Scan for the cell matching the given text and deliver its [x, y] coordinate at center. 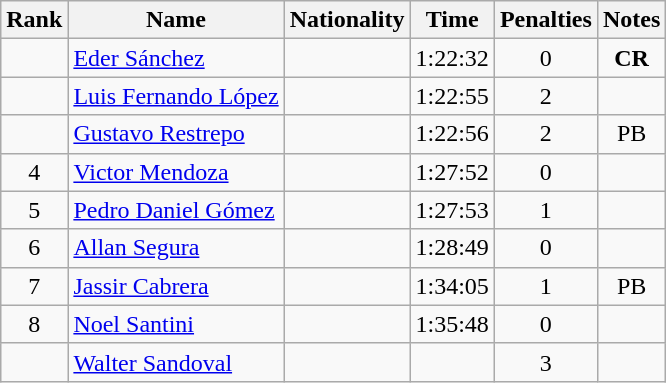
Walter Sandoval [176, 362]
Nationality [347, 20]
1:27:53 [452, 210]
1:22:56 [452, 134]
1:22:55 [452, 96]
Time [452, 20]
Jassir Cabrera [176, 286]
7 [34, 286]
Name [176, 20]
Pedro Daniel Gómez [176, 210]
1:28:49 [452, 248]
5 [34, 210]
Penalties [546, 20]
3 [546, 362]
Luis Fernando López [176, 96]
Rank [34, 20]
1:35:48 [452, 324]
1:27:52 [452, 172]
1:34:05 [452, 286]
Allan Segura [176, 248]
CR [631, 58]
1:22:32 [452, 58]
8 [34, 324]
Gustavo Restrepo [176, 134]
Eder Sánchez [176, 58]
Notes [631, 20]
4 [34, 172]
Noel Santini [176, 324]
Victor Mendoza [176, 172]
6 [34, 248]
